Provide the (X, Y) coordinate of the cell's center where the given text is located.  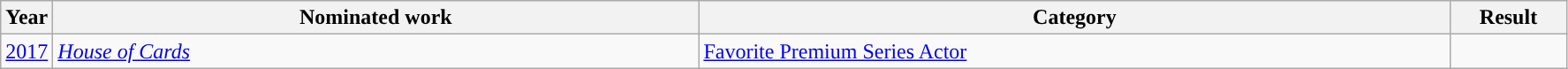
Category (1074, 18)
2017 (27, 51)
Nominated work (376, 18)
Year (27, 18)
Favorite Premium Series Actor (1074, 51)
House of Cards (376, 51)
Result (1509, 18)
